Search for the cell housing the specified text and yield its [x, y] center coordinate. 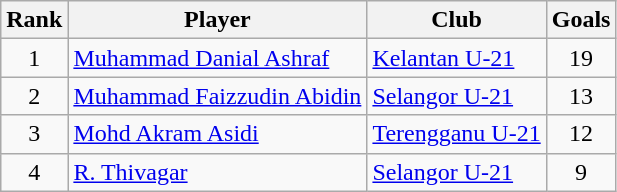
Kelantan U-21 [456, 58]
9 [581, 172]
Muhammad Faizzudin Abidin [218, 96]
Terengganu U-21 [456, 134]
4 [34, 172]
19 [581, 58]
1 [34, 58]
Club [456, 20]
Mohd Akram Asidi [218, 134]
Muhammad Danial Ashraf [218, 58]
R. Thivagar [218, 172]
Goals [581, 20]
13 [581, 96]
12 [581, 134]
Player [218, 20]
Rank [34, 20]
2 [34, 96]
3 [34, 134]
